Scan for the cell matching the given text and deliver its (x, y) coordinate at center. 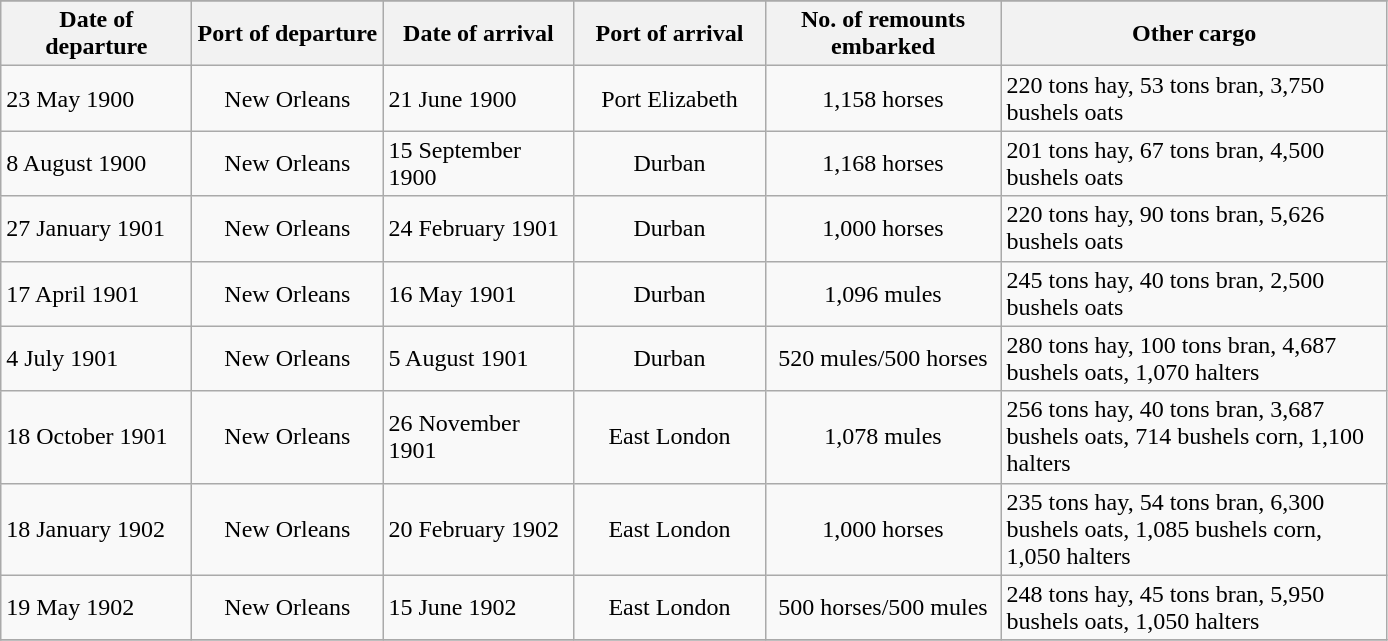
256 tons hay, 40 tons bran, 3,687 bushels oats, 714 bushels corn, 1,100 halters (1194, 437)
15 June 1902 (478, 608)
220 tons hay, 53 tons bran, 3,750 bushels oats (1194, 98)
1,078 mules (883, 437)
520 mules/500 horses (883, 358)
201 tons hay, 67 tons bran, 4,500 bushels oats (1194, 164)
19 May 1902 (96, 608)
280 tons hay, 100 tons bran, 4,687 bushels oats, 1,070 halters (1194, 358)
16 May 1901 (478, 294)
1,168 horses (883, 164)
8 August 1900 (96, 164)
4 July 1901 (96, 358)
Port Elizabeth (670, 98)
500 horses/500 mules (883, 608)
1,158 horses (883, 98)
17 April 1901 (96, 294)
Date of departure (96, 34)
Port of arrival (670, 34)
27 January 1901 (96, 228)
20 February 1902 (478, 529)
245 tons hay, 40 tons bran, 2,500 bushels oats (1194, 294)
26 November 1901 (478, 437)
5 August 1901 (478, 358)
No. of remounts embarked (883, 34)
Port of departure (288, 34)
220 tons hay, 90 tons bran, 5,626 bushels oats (1194, 228)
15 September 1900 (478, 164)
24 February 1901 (478, 228)
Other cargo (1194, 34)
18 January 1902 (96, 529)
235 tons hay, 54 tons bran, 6,300 bushels oats, 1,085 bushels corn, 1,050 halters (1194, 529)
18 October 1901 (96, 437)
21 June 1900 (478, 98)
23 May 1900 (96, 98)
Date of arrival (478, 34)
1,096 mules (883, 294)
248 tons hay, 45 tons bran, 5,950 bushels oats, 1,050 halters (1194, 608)
